For the text-containing cell, return its midpoint in (x, y) coordinate format. 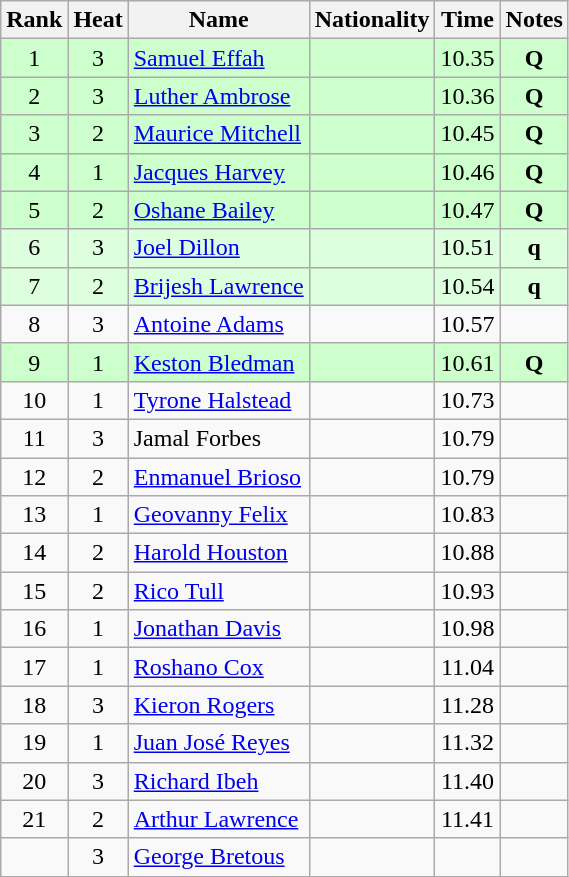
Brijesh Lawrence (218, 286)
7 (34, 286)
10.61 (468, 362)
Notes (534, 20)
10.88 (468, 553)
Name (218, 20)
Maurice Mitchell (218, 134)
12 (34, 477)
10.98 (468, 629)
10.57 (468, 324)
Rico Tull (218, 591)
Geovanny Felix (218, 515)
Tyrone Halstead (218, 400)
11.40 (468, 781)
Roshano Cox (218, 667)
Harold Houston (218, 553)
17 (34, 667)
Keston Bledman (218, 362)
Nationality (372, 20)
20 (34, 781)
10.35 (468, 58)
10.47 (468, 210)
5 (34, 210)
Juan José Reyes (218, 743)
10 (34, 400)
Jacques Harvey (218, 172)
14 (34, 553)
Time (468, 20)
10.93 (468, 591)
9 (34, 362)
Oshane Bailey (218, 210)
Luther Ambrose (218, 96)
Antoine Adams (218, 324)
Jamal Forbes (218, 438)
11.32 (468, 743)
Richard Ibeh (218, 781)
Jonathan Davis (218, 629)
Joel Dillon (218, 248)
11.04 (468, 667)
11 (34, 438)
16 (34, 629)
10.45 (468, 134)
8 (34, 324)
19 (34, 743)
4 (34, 172)
18 (34, 705)
George Bretous (218, 857)
Arthur Lawrence (218, 819)
11.41 (468, 819)
Kieron Rogers (218, 705)
10.36 (468, 96)
10.73 (468, 400)
21 (34, 819)
13 (34, 515)
Heat (98, 20)
10.46 (468, 172)
10.54 (468, 286)
6 (34, 248)
Enmanuel Brioso (218, 477)
10.51 (468, 248)
Rank (34, 20)
15 (34, 591)
Samuel Effah (218, 58)
11.28 (468, 705)
10.83 (468, 515)
